Provide the (X, Y) coordinate of the cell's center where the given text is located.  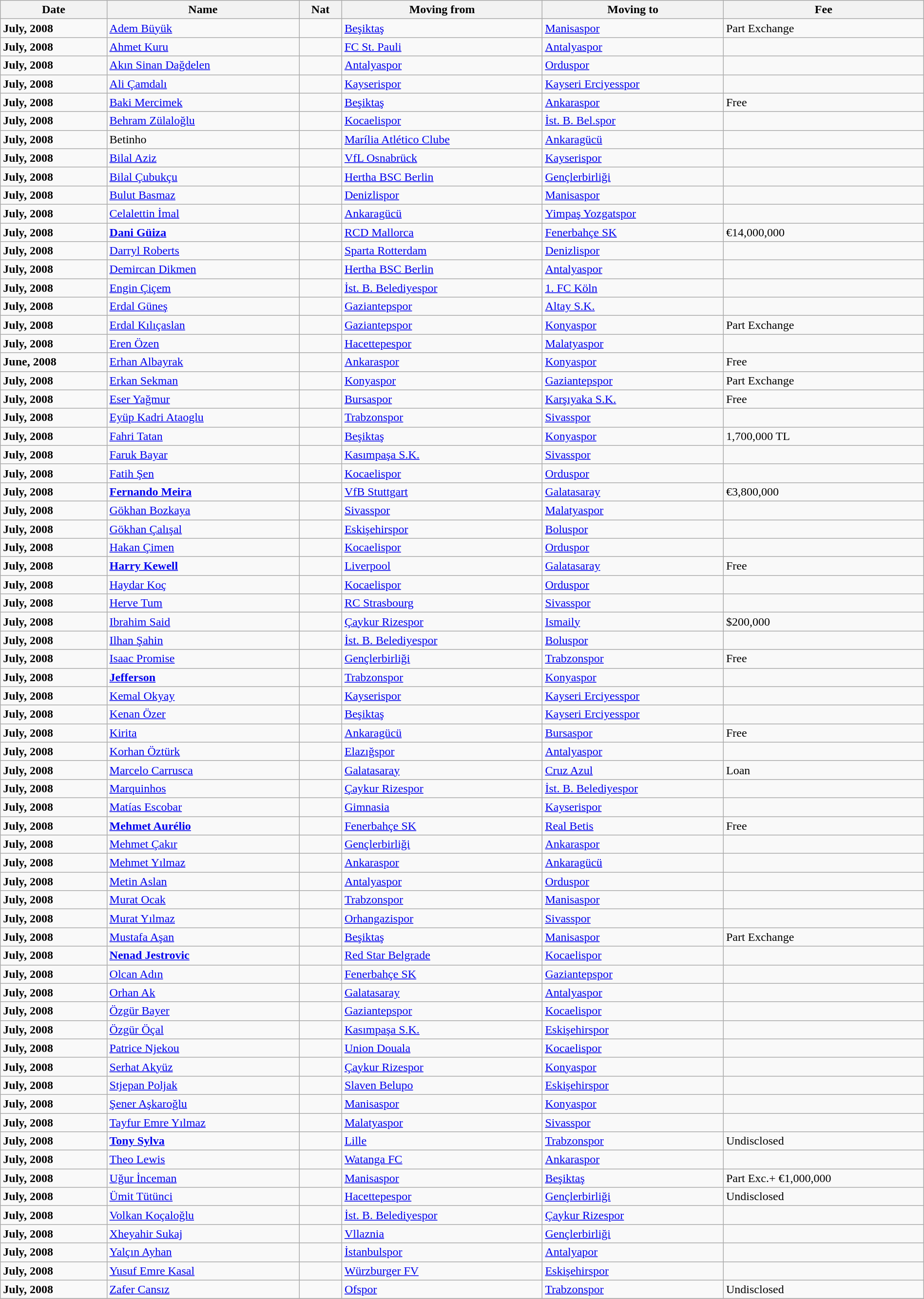
Adem Büyük (203, 28)
Zafer Cansız (203, 1289)
Xheyahir Sukaj (203, 1234)
Erkan Sekman (203, 381)
Real Betis (633, 826)
Theo Lewis (203, 1160)
Özgür Bayer (203, 1011)
Şener Aşkaroğlu (203, 1104)
Moving from (442, 10)
Mustafa Aşan (203, 937)
Uğur İnceman (203, 1178)
Faruk Bayar (203, 455)
Baki Mercimek (203, 102)
Ilhan Şahin (203, 640)
Marquinhos (203, 788)
Cruz Azul (633, 770)
Part Exc.+ €1,000,000 (824, 1178)
Gökhan Bozkaya (203, 510)
Marília Atlético Clube (442, 139)
Nenad Jestrovic (203, 955)
Nat (321, 10)
Yimpaş Yozgatspor (633, 213)
Yalçın Ayhan (203, 1252)
Korhan Öztürk (203, 751)
Würzburger FV (442, 1271)
Mehmet Çakır (203, 844)
VfB Stuttgart (442, 492)
Metin Aslan (203, 881)
Ümit Tütünci (203, 1197)
Red Star Belgrade (442, 955)
VfL Osnabrück (442, 158)
Ali Çamdalı (203, 84)
İst. B. Bel.spor (633, 121)
Kirita (203, 733)
Lille (442, 1141)
Tayfur Emre Yılmaz (203, 1122)
Gimnasia (442, 807)
Serhat Akyüz (203, 1067)
Fernando Meira (203, 492)
Murat Ocak (203, 900)
Fatih Şen (203, 473)
Orhangazispor (442, 918)
Erdal Güneş (203, 306)
€14,000,000 (824, 232)
Moving to (633, 10)
Antalyapor (633, 1252)
Mehmet Yılmaz (203, 863)
Patrice Njekou (203, 1048)
Marcelo Carrusca (203, 770)
Ismaily (633, 622)
RCD Mallorca (442, 232)
Name (203, 10)
Olcan Adın (203, 974)
Gökhan Çalışal (203, 529)
Engin Çiçem (203, 288)
Ofspor (442, 1289)
Eser Yağmur (203, 399)
Betinho (203, 139)
June, 2008 (54, 362)
Stjepan Poljak (203, 1085)
Behram Zülaloğlu (203, 121)
İstanbulspor (442, 1252)
Bulut Basmaz (203, 195)
Tony Sylva (203, 1141)
Altay S.K. (633, 306)
Union Douala (442, 1048)
Erhan Albayrak (203, 362)
Darryl Roberts (203, 251)
RC Strasbourg (442, 603)
Slaven Belupo (442, 1085)
Kemal Okyay (203, 696)
Volkan Koçaloğlu (203, 1215)
Liverpool (442, 566)
Demircan Dikmen (203, 269)
$200,000 (824, 622)
Bilal Çubukçu (203, 176)
Watanga FC (442, 1160)
Mehmet Aurélio (203, 826)
FC St. Pauli (442, 47)
Herve Tum (203, 603)
1,700,000 TL (824, 436)
Yusuf Emre Kasal (203, 1271)
Fee (824, 10)
Ibrahim Said (203, 622)
Sparta Rotterdam (442, 251)
Vllaznia (442, 1234)
Özgür Öçal (203, 1030)
Isaac Promise (203, 659)
Eren Özen (203, 344)
Date (54, 10)
1. FC Köln (633, 288)
Harry Kewell (203, 566)
Dani Güiza (203, 232)
Karşıyaka S.K. (633, 399)
Elazığspor (442, 751)
Eyüp Kadri Ataoglu (203, 418)
€3,800,000 (824, 492)
Akın Sinan Dağdelen (203, 65)
Loan (824, 770)
Celalettin İmal (203, 213)
Matías Escobar (203, 807)
Hakan Çimen (203, 548)
Bilal Aziz (203, 158)
Haydar Koç (203, 585)
Ahmet Kuru (203, 47)
Murat Yılmaz (203, 918)
Erdal Kılıçaslan (203, 325)
Orhan Ak (203, 993)
Fahri Tatan (203, 436)
Kenan Özer (203, 714)
Jefferson (203, 677)
